Locate the cell with the specified text and output its [x, y] center coordinate. 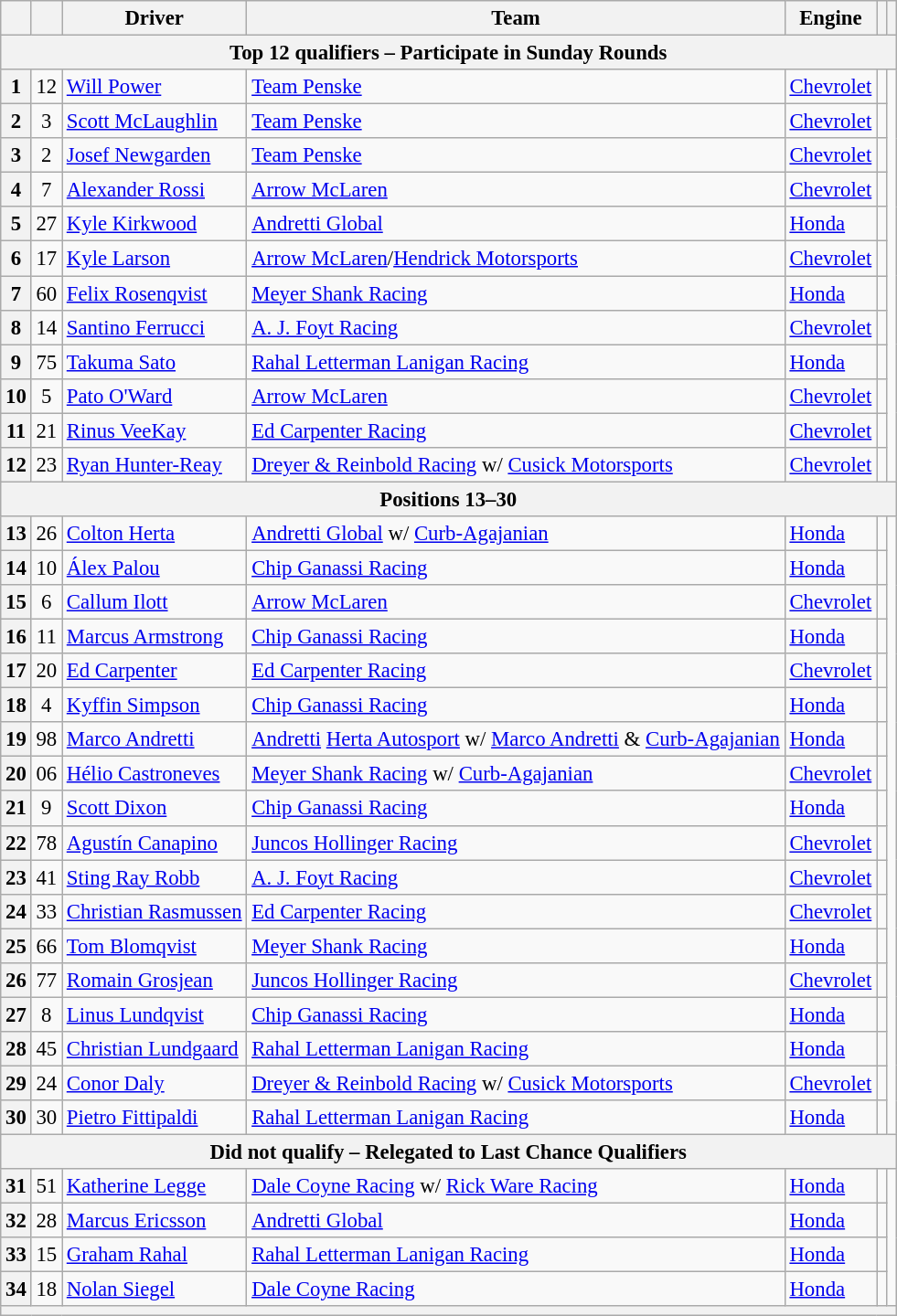
Meyer Shank Racing w/ Curb-Agajanian [516, 774]
Ryan Hunter-Reay [155, 465]
Takuma Sato [155, 362]
Andretti Global w/ Curb-Agajanian [516, 534]
13 [16, 534]
98 [46, 739]
Scott McLaughlin [155, 122]
Driver [155, 18]
Kyle Kirkwood [155, 224]
Romain Grosjean [155, 981]
1 [16, 87]
Callum Ilott [155, 602]
Marcus Ericsson [155, 1221]
06 [46, 774]
Marco Andretti [155, 739]
Kyle Larson [155, 259]
51 [46, 1186]
Scott Dixon [155, 809]
22 [16, 843]
Santino Ferrucci [155, 327]
Nolan Siegel [155, 1289]
75 [46, 362]
Did not qualify – Relegated to Last Chance Qualifiers [448, 1152]
41 [46, 877]
Christian Lundgaard [155, 1049]
60 [46, 293]
Ed Carpenter [155, 671]
32 [16, 1221]
Kyffin Simpson [155, 706]
Will Power [155, 87]
Rinus VeeKay [155, 430]
Andretti Herta Autosport w/ Marco Andretti & Curb-Agajanian [516, 739]
Engine [830, 18]
Josef Newgarden [155, 155]
19 [16, 739]
Christian Rasmussen [155, 911]
Marcus Armstrong [155, 637]
Positions 13–30 [448, 499]
Felix Rosenqvist [155, 293]
Pato O'Ward [155, 396]
Arrow McLaren/Hendrick Motorsports [516, 259]
Tom Blomqvist [155, 946]
Pietro Fittipaldi [155, 1118]
Team [516, 18]
Hélio Castroneves [155, 774]
Katherine Legge [155, 1186]
25 [16, 946]
Graham Rahal [155, 1255]
Sting Ray Robb [155, 877]
Colton Herta [155, 534]
16 [16, 637]
Top 12 qualifiers – Participate in Sunday Rounds [448, 53]
Dale Coyne Racing [516, 1289]
Linus Lundqvist [155, 1014]
Dale Coyne Racing w/ Rick Ware Racing [516, 1186]
29 [16, 1083]
66 [46, 946]
78 [46, 843]
77 [46, 981]
Álex Palou [155, 568]
34 [16, 1289]
Agustín Canapino [155, 843]
Conor Daly [155, 1083]
Alexander Rossi [155, 190]
45 [46, 1049]
31 [16, 1186]
